Pinpoint the cell where the given text exists, returning its (x, y) midpoint coordinate. 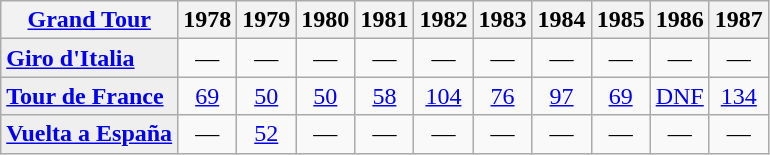
1983 (502, 20)
DNF (680, 96)
58 (384, 96)
1985 (620, 20)
1979 (266, 20)
52 (266, 134)
Vuelta a España (90, 134)
Giro d'Italia (90, 58)
Tour de France (90, 96)
76 (502, 96)
1980 (326, 20)
134 (738, 96)
104 (444, 96)
1981 (384, 20)
1984 (562, 20)
1986 (680, 20)
97 (562, 96)
1987 (738, 20)
1978 (208, 20)
Grand Tour (90, 20)
1982 (444, 20)
